Output the (X, Y) coordinate of the center of the cell containing the given text.  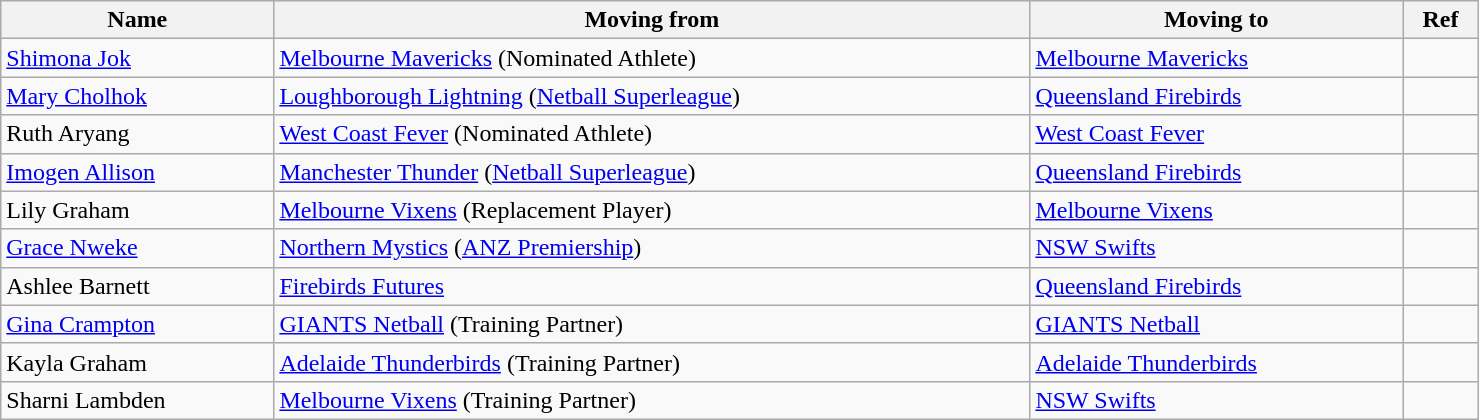
Imogen Allison (138, 172)
Moving from (652, 20)
Melbourne Vixens (Training Partner) (652, 400)
Melbourne Vixens (1216, 210)
Kayla Graham (138, 362)
Melbourne Mavericks (Nominated Athlete) (652, 58)
Grace Nweke (138, 248)
Mary Cholhok (138, 96)
Firebirds Futures (652, 286)
West Coast Fever (Nominated Athlete) (652, 134)
Adelaide Thunderbirds (1216, 362)
Adelaide Thunderbirds (Training Partner) (652, 362)
Manchester Thunder (Netball Superleague) (652, 172)
Gina Crampton (138, 324)
Northern Mystics (ANZ Premiership) (652, 248)
Ruth Aryang (138, 134)
Sharni Lambden (138, 400)
GIANTS Netball (Training Partner) (652, 324)
GIANTS Netball (1216, 324)
Melbourne Mavericks (1216, 58)
Shimona Jok (138, 58)
Ashlee Barnett (138, 286)
Lily Graham (138, 210)
West Coast Fever (1216, 134)
Moving to (1216, 20)
Name (138, 20)
Melbourne Vixens (Replacement Player) (652, 210)
Ref (1440, 20)
Loughborough Lightning (Netball Superleague) (652, 96)
